Determine the (X, Y) coordinate at the center of the cell enclosing the given text.  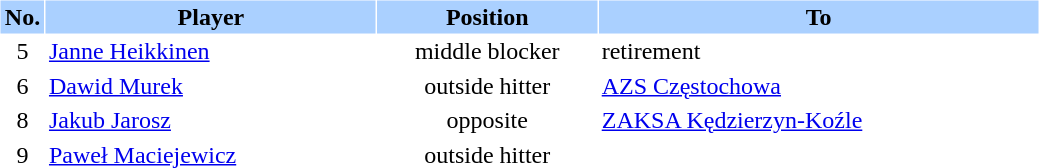
outside hitter (487, 86)
Position (487, 16)
6 (22, 86)
5 (22, 52)
Jakub Jarosz (211, 120)
Janne Heikkinen (211, 52)
8 (22, 120)
No. (22, 16)
AZS Częstochowa (819, 86)
Dawid Murek (211, 86)
retirement (819, 52)
middle blocker (487, 52)
ZAKSA Kędzierzyn-Koźle (819, 120)
opposite (487, 120)
Player (211, 16)
To (819, 16)
